Return (X, Y) of the center of cell containing provided text 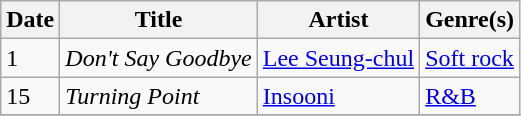
Insooni (338, 96)
Title (158, 20)
Don't Say Goodbye (158, 58)
15 (30, 96)
1 (30, 58)
Turning Point (158, 96)
Date (30, 20)
Soft rock (470, 58)
R&B (470, 96)
Genre(s) (470, 20)
Artist (338, 20)
Lee Seung-chul (338, 58)
